Pinpoint the cell where the given text exists, returning its (X, Y) midpoint coordinate. 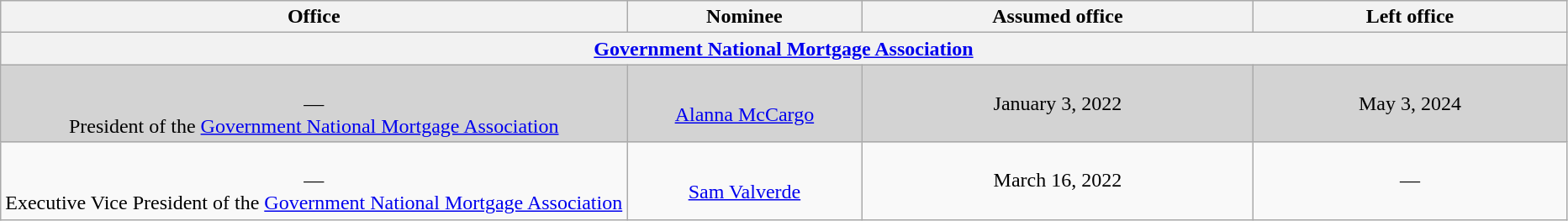
—Executive Vice President of the Government National Mortgage Association (314, 181)
Assumed office (1058, 17)
Government National Mortgage Association (784, 49)
—President of the Government National Mortgage Association (314, 103)
May 3, 2024 (1411, 103)
— (1411, 181)
Sam Valverde (745, 181)
Alanna McCargo (745, 103)
January 3, 2022 (1058, 103)
Office (314, 17)
Left office (1411, 17)
Nominee (745, 17)
March 16, 2022 (1058, 181)
